Scan for the cell matching the given text and deliver its [X, Y] coordinate at center. 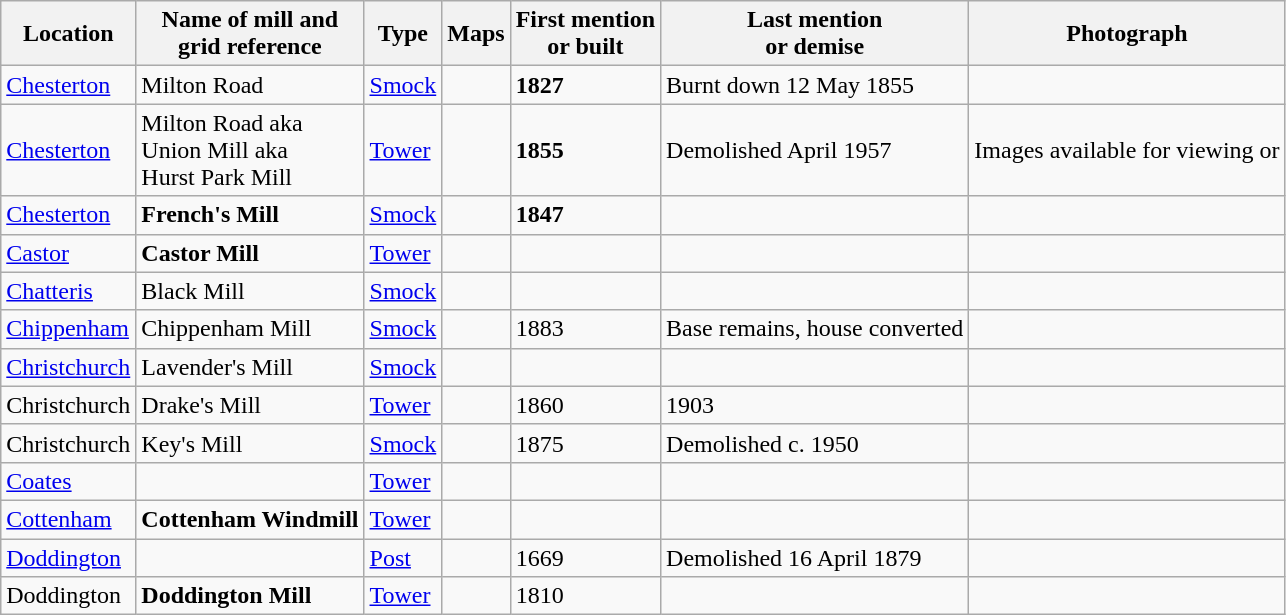
Chatteris [68, 291]
Maps [476, 34]
Demolished c. 1950 [815, 443]
Milton Road [250, 85]
1883 [585, 329]
First mentionor built [585, 34]
Photograph [1127, 34]
1847 [585, 215]
Demolished 16 April 1879 [815, 557]
Chippenham [68, 329]
Castor [68, 253]
Chippenham Mill [250, 329]
1669 [585, 557]
Post [403, 557]
1855 [585, 150]
1860 [585, 405]
Black Mill [250, 291]
Castor Mill [250, 253]
Images available for viewing or [1127, 150]
French's Mill [250, 215]
Location [68, 34]
Doddington Mill [250, 596]
1810 [585, 596]
Last mention or demise [815, 34]
Lavender's Mill [250, 367]
Milton Road akaUnion Mill akaHurst Park Mill [250, 150]
1903 [815, 405]
Burnt down 12 May 1855 [815, 85]
1827 [585, 85]
Cottenham [68, 519]
Name of mill andgrid reference [250, 34]
Type [403, 34]
1875 [585, 443]
Key's Mill [250, 443]
Coates [68, 481]
Cottenham Windmill [250, 519]
Drake's Mill [250, 405]
Base remains, house converted [815, 329]
Demolished April 1957 [815, 150]
